Locate the cell with the specified text and output its [X, Y] center coordinate. 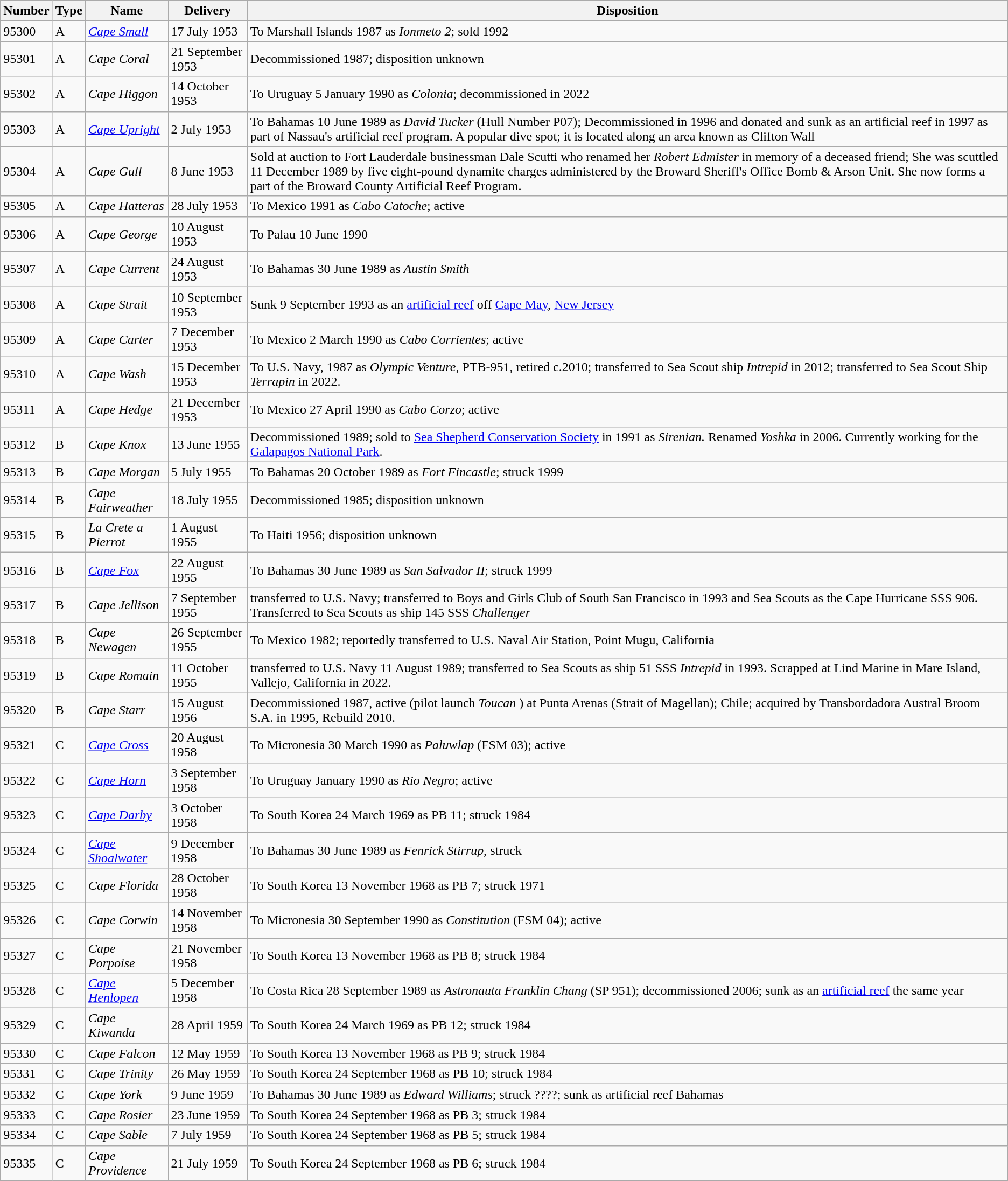
95326 [26, 920]
Cape Hedge [127, 409]
95304 [26, 171]
To South Korea 24 September 1968 as PB 3; struck 1984 [627, 1115]
Cape Henlopen [127, 991]
14 October 1953 [208, 94]
95324 [26, 850]
Number [26, 11]
Cape Kiwanda [127, 1025]
95305 [26, 206]
Cape Darby [127, 815]
Delivery [208, 11]
95309 [26, 339]
To South Korea 24 September 1968 as PB 5; struck 1984 [627, 1135]
Cape Coral [127, 59]
Decommissioned 1987; disposition unknown [627, 59]
7 December 1953 [208, 339]
Cape Starr [127, 710]
21 September 1953 [208, 59]
17 July 1953 [208, 31]
7 September 1955 [208, 605]
28 July 1953 [208, 206]
21 December 1953 [208, 409]
15 August 1956 [208, 710]
18 July 1955 [208, 500]
Cape Gull [127, 171]
Cape Corwin [127, 920]
Cape Horn [127, 780]
Decommissioned 1985; disposition unknown [627, 500]
Cape Trinity [127, 1074]
To South Korea 24 March 1969 as PB 11; struck 1984 [627, 815]
Cape Providence [127, 1163]
Sunk 9 September 1993 as an artificial reef off Cape May, New Jersey [627, 304]
1 August 1955 [208, 535]
Type [69, 11]
26 September 1955 [208, 640]
To Mexico 2 March 1990 as Cabo Corrientes; active [627, 339]
95311 [26, 409]
95323 [26, 815]
22 August 1955 [208, 570]
Cape Wash [127, 374]
Cape Strait [127, 304]
To South Korea 13 November 1968 as PB 9; struck 1984 [627, 1053]
To South Korea 13 November 1968 as PB 8; struck 1984 [627, 955]
26 May 1959 [208, 1074]
10 August 1953 [208, 234]
Cape Fairweather [127, 500]
To Uruguay 5 January 1990 as Colonia; decommissioned in 2022 [627, 94]
21 November 1958 [208, 955]
Cape Romain [127, 675]
15 December 1953 [208, 374]
95321 [26, 745]
95322 [26, 780]
Cape Rosier [127, 1115]
10 September 1953 [208, 304]
14 November 1958 [208, 920]
Cape Small [127, 31]
95332 [26, 1094]
Cape Carter [127, 339]
95314 [26, 500]
95303 [26, 129]
Cape Morgan [127, 472]
95317 [26, 605]
Name [127, 11]
28 October 1958 [208, 885]
To Marshall Islands 1987 as Ionmeto 2; sold 1992 [627, 31]
Cape Hatteras [127, 206]
95315 [26, 535]
To Mexico 1982; reportedly transferred to U.S. Naval Air Station, Point Mugu, California [627, 640]
To Costa Rica 28 September 1989 as Astronauta Franklin Chang (SP 951); decommissioned 2006; sunk as an artificial reef the same year [627, 991]
To South Korea 24 September 1968 as PB 10; struck 1984 [627, 1074]
95307 [26, 269]
95333 [26, 1115]
To Micronesia 30 September 1990 as Constitution (FSM 04); active [627, 920]
Cape Florida [127, 885]
To South Korea 24 March 1969 as PB 12; struck 1984 [627, 1025]
95325 [26, 885]
13 June 1955 [208, 445]
95320 [26, 710]
Cape Knox [127, 445]
Cape Current [127, 269]
95329 [26, 1025]
95301 [26, 59]
5 December 1958 [208, 991]
To Bahamas 30 June 1989 as Fenrick Stirrup, struck [627, 850]
95310 [26, 374]
3 October 1958 [208, 815]
7 July 1959 [208, 1135]
Cape Fox [127, 570]
To South Korea 24 September 1968 as PB 6; struck 1984 [627, 1163]
Cape Sable [127, 1135]
95306 [26, 234]
To Haiti 1956; disposition unknown [627, 535]
8 June 1953 [208, 171]
95334 [26, 1135]
Cape Higgon [127, 94]
To Bahamas 30 June 1989 as San Salvador II; struck 1999 [627, 570]
95312 [26, 445]
Cape George [127, 234]
95313 [26, 472]
Cape Upright [127, 129]
95316 [26, 570]
5 July 1955 [208, 472]
To Micronesia 30 March 1990 as Paluwlap (FSM 03); active [627, 745]
Cape Newagen [127, 640]
2 July 1953 [208, 129]
To South Korea 13 November 1968 as PB 7; struck 1971 [627, 885]
To Mexico 27 April 1990 as Cabo Corzo; active [627, 409]
3 September 1958 [208, 780]
Cape Falcon [127, 1053]
Disposition [627, 11]
24 August 1953 [208, 269]
95327 [26, 955]
Cape Porpoise [127, 955]
To Bahamas 30 June 1989 as Edward Williams; struck ????; sunk as artificial reef Bahamas [627, 1094]
20 August 1958 [208, 745]
9 June 1959 [208, 1094]
To Bahamas 20 October 1989 as Fort Fincastle; struck 1999 [627, 472]
95300 [26, 31]
95318 [26, 640]
Cape Cross [127, 745]
95330 [26, 1053]
La Crete a Pierrot [127, 535]
11 October 1955 [208, 675]
9 December 1958 [208, 850]
95328 [26, 991]
95308 [26, 304]
95302 [26, 94]
To Mexico 1991 as Cabo Catoche; active [627, 206]
23 June 1959 [208, 1115]
28 April 1959 [208, 1025]
21 July 1959 [208, 1163]
95331 [26, 1074]
Cape Shoalwater [127, 850]
Cape Jellison [127, 605]
95319 [26, 675]
To Palau 10 June 1990 [627, 234]
95335 [26, 1163]
To Bahamas 30 June 1989 as Austin Smith [627, 269]
To Uruguay January 1990 as Rio Negro; active [627, 780]
Cape York [127, 1094]
12 May 1959 [208, 1053]
